Identify which cell holds the provided text, then report its [x, y] central coordinate. 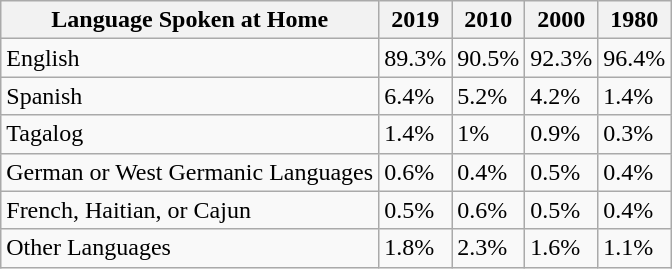
89.3% [416, 58]
90.5% [488, 58]
0.9% [562, 134]
Other Languages [190, 248]
6.4% [416, 96]
4.2% [562, 96]
2.3% [488, 248]
1980 [634, 20]
German or West Germanic Languages [190, 172]
5.2% [488, 96]
1.8% [416, 248]
1% [488, 134]
English [190, 58]
96.4% [634, 58]
2019 [416, 20]
2000 [562, 20]
Language Spoken at Home [190, 20]
2010 [488, 20]
Tagalog [190, 134]
92.3% [562, 58]
1.6% [562, 248]
Spanish [190, 96]
1.1% [634, 248]
0.3% [634, 134]
French, Haitian, or Cajun [190, 210]
